Return the (X, Y) coordinate for the center point of the cell that contains the specified text.  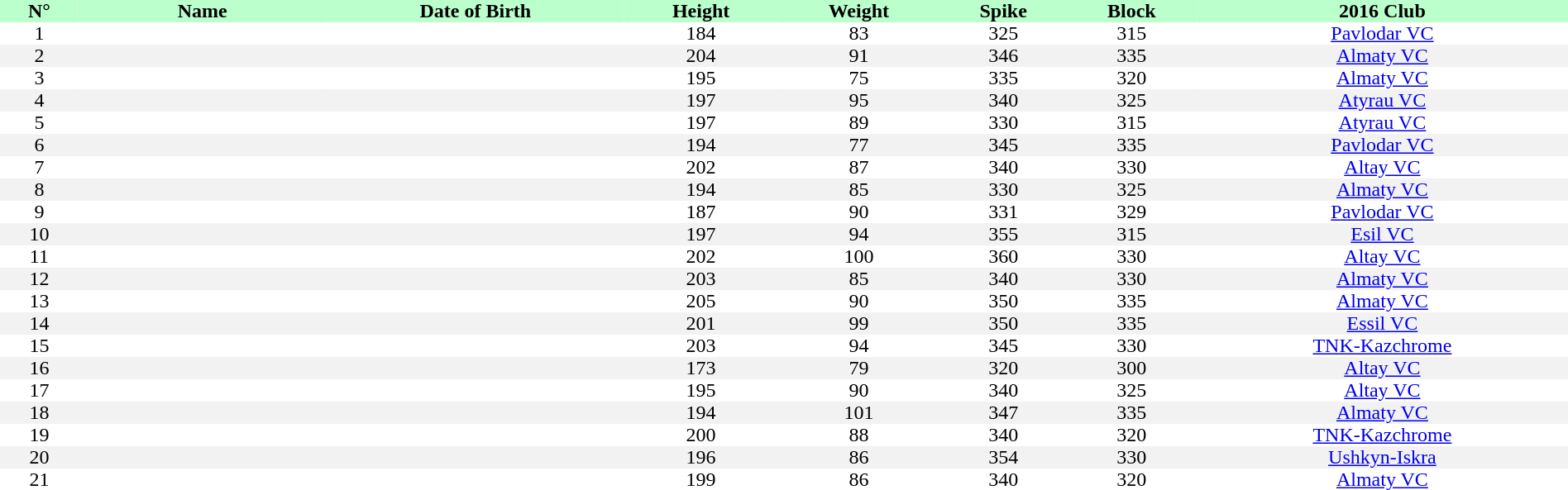
11 (40, 256)
300 (1131, 369)
3 (40, 78)
5 (40, 122)
86 (858, 458)
100 (858, 256)
205 (701, 301)
204 (701, 56)
Essil VC (1383, 324)
Date of Birth (476, 12)
201 (701, 324)
7 (40, 167)
196 (701, 458)
1 (40, 33)
329 (1131, 212)
79 (858, 369)
184 (701, 33)
13 (40, 301)
87 (858, 167)
355 (1002, 235)
8 (40, 190)
89 (858, 122)
200 (701, 435)
6 (40, 145)
2016 Club (1383, 12)
Spike (1002, 12)
9 (40, 212)
Weight (858, 12)
173 (701, 369)
Esil VC (1383, 235)
331 (1002, 212)
Height (701, 12)
4 (40, 101)
346 (1002, 56)
77 (858, 145)
N° (40, 12)
12 (40, 279)
14 (40, 324)
18 (40, 413)
347 (1002, 413)
75 (858, 78)
Name (203, 12)
20 (40, 458)
Block (1131, 12)
88 (858, 435)
83 (858, 33)
15 (40, 345)
99 (858, 324)
10 (40, 235)
95 (858, 101)
354 (1002, 458)
187 (701, 212)
101 (858, 413)
2 (40, 56)
Ushkyn-Iskra (1383, 458)
16 (40, 369)
360 (1002, 256)
19 (40, 435)
91 (858, 56)
17 (40, 390)
